Return [X, Y] of the center of cell containing provided text 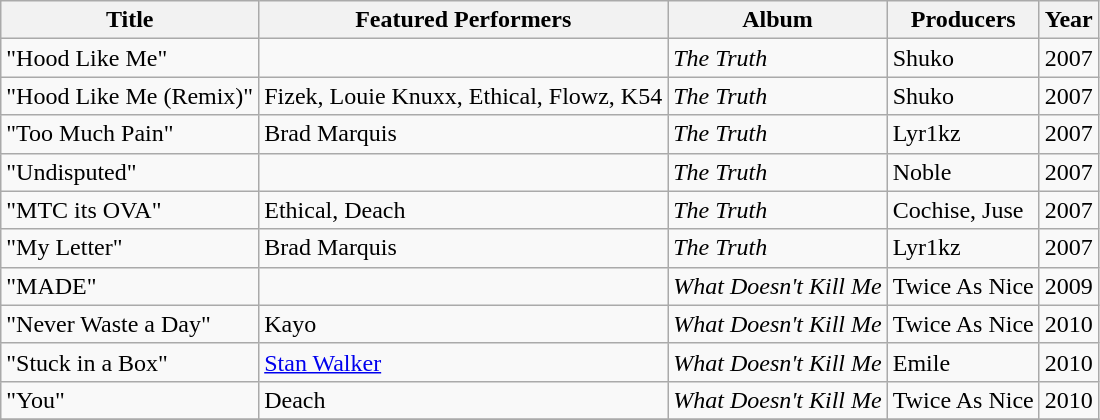
Ethical, Deach [464, 210]
Fizek, Louie Knuxx, Ethical, Flowz, K54 [464, 96]
Emile [963, 362]
"MTC its OVA" [130, 210]
Cochise, Juse [963, 210]
Album [778, 20]
Title [130, 20]
"Hood Like Me" [130, 58]
"Never Waste a Day" [130, 324]
Deach [464, 400]
2009 [1068, 286]
"You" [130, 400]
Producers [963, 20]
"Too Much Pain" [130, 134]
Stan Walker [464, 362]
"Hood Like Me (Remix)" [130, 96]
Noble [963, 172]
"My Letter" [130, 248]
Featured Performers [464, 20]
Year [1068, 20]
Kayo [464, 324]
"Undisputed" [130, 172]
"Stuck in a Box" [130, 362]
"MADE" [130, 286]
